Scan for the cell matching the given text and deliver its (x, y) coordinate at center. 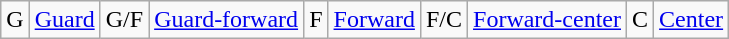
Center (692, 20)
Guard-forward (226, 20)
C (640, 20)
F (316, 20)
G (15, 20)
F/C (444, 20)
G/F (124, 20)
Guard (64, 20)
Forward-center (548, 20)
Forward (374, 20)
